Capture the cell that displays the provided text and extract its (x, y) central coordinate. 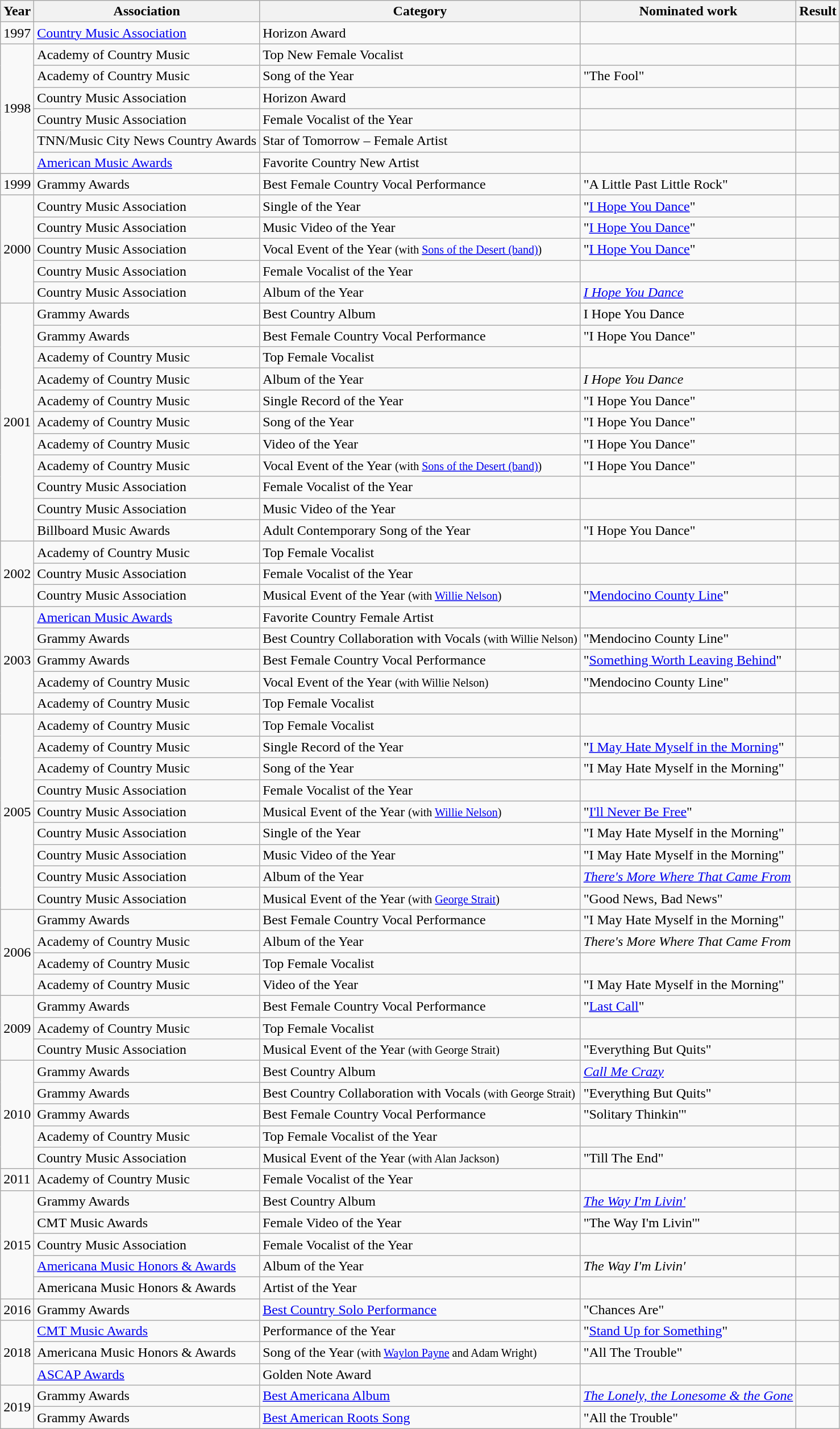
"Last Call" (688, 1007)
Adult Contemporary Song of the Year (420, 530)
TNN/Music City News Country Awards (147, 141)
Category (420, 11)
1997 (17, 33)
2001 (17, 423)
Performance of the Year (420, 1331)
Top Female Vocalist of the Year (420, 1136)
Nominated work (688, 11)
Star of Tomorrow – Female Artist (420, 141)
"I'll Never Be Free" (688, 812)
1998 (17, 109)
"Till The End" (688, 1158)
"All The Trouble" (688, 1353)
Best Country Collaboration with Vocals (with Willie Nelson) (420, 639)
2006 (17, 952)
1999 (17, 184)
Best American Roots Song (420, 1418)
Best Americana Album (420, 1396)
2019 (17, 1407)
Result (818, 11)
"Solitary Thinkin'" (688, 1115)
Vocal Event of the Year (with Willie Nelson) (420, 682)
2003 (17, 660)
Association (147, 11)
"Chances Are" (688, 1309)
Song of the Year (with Waylon Payne and Adam Wright) (420, 1353)
2002 (17, 574)
2016 (17, 1309)
"Good News, Bad News" (688, 898)
Top New Female Vocalist (420, 55)
"All the Trouble" (688, 1418)
ASCAP Awards (147, 1374)
Favorite Country New Artist (420, 163)
2015 (17, 1244)
2000 (17, 249)
2005 (17, 812)
Musical Event of the Year (with Alan Jackson) (420, 1158)
Billboard Music Awards (147, 530)
2009 (17, 1028)
"Stand Up for Something" (688, 1331)
The Lonely, the Lonesome & the Gone (688, 1396)
2010 (17, 1115)
"A Little Past Little Rock" (688, 184)
2011 (17, 1179)
"Something Worth Leaving Behind" (688, 661)
Artist of the Year (420, 1287)
Best Country Solo Performance (420, 1309)
Favorite Country Female Artist (420, 617)
Call Me Crazy (688, 1071)
"The Fool" (688, 76)
Female Video of the Year (420, 1223)
Golden Note Award (420, 1374)
2018 (17, 1353)
Year (17, 11)
Best Country Collaboration with Vocals (with George Strait) (420, 1093)
"The Way I'm Livin'" (688, 1223)
